Identify which cell holds the provided text, then report its [x, y] central coordinate. 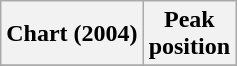
Chart (2004) [72, 34]
Peakposition [189, 34]
